Locate the cell with the specified text and output its [x, y] center coordinate. 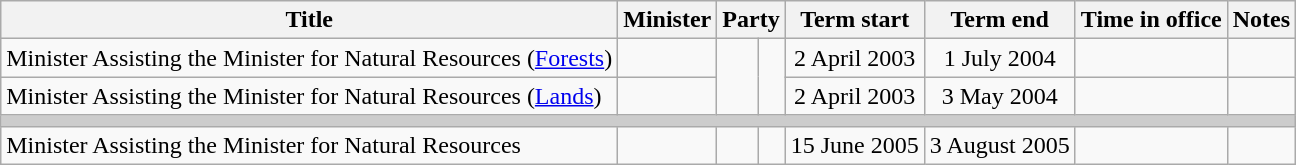
Notes [1261, 20]
1 July 2004 [1000, 58]
Party [751, 20]
3 May 2004 [1000, 96]
3 August 2005 [1000, 145]
Minister Assisting the Minister for Natural Resources (Lands) [310, 96]
Term end [1000, 20]
Time in office [1151, 20]
Minister Assisting the Minister for Natural Resources (Forests) [310, 58]
15 June 2005 [854, 145]
Term start [854, 20]
Minister Assisting the Minister for Natural Resources [310, 145]
Minister [668, 20]
Title [310, 20]
